Extract the [X, Y] coordinate from the center of the cell holding the provided text.  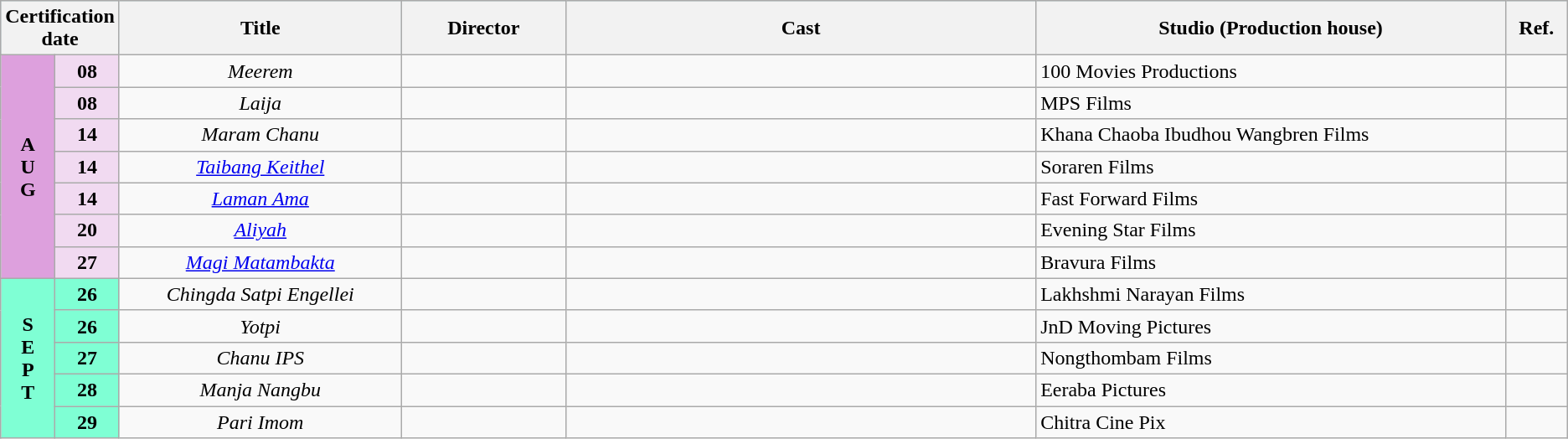
Manja Nangbu [260, 390]
Chingda Satpi Engellei [260, 294]
Laman Ama [260, 199]
SEPT [28, 358]
28 [87, 390]
20 [87, 230]
Magi Matambakta [260, 262]
MPS Films [1271, 103]
Bravura Films [1271, 262]
Laija [260, 103]
Lakhshmi Narayan Films [1271, 294]
Yotpi [260, 326]
Title [260, 28]
JnD Moving Pictures [1271, 326]
Aliyah [260, 230]
Taibang Keithel [260, 167]
Pari Imom [260, 421]
Studio (Production house) [1271, 28]
Ref. [1536, 28]
Khana Chaoba Ibudhou Wangbren Films [1271, 135]
Meerem [260, 71]
Director [483, 28]
Eeraba Pictures [1271, 390]
Fast Forward Films [1271, 199]
Maram Chanu [260, 135]
Chanu IPS [260, 358]
AUG [28, 167]
29 [87, 421]
Cast [801, 28]
Nongthombam Films [1271, 358]
100 Movies Productions [1271, 71]
Chitra Cine Pix [1271, 421]
Soraren Films [1271, 167]
Evening Star Films [1271, 230]
Certification date [60, 28]
